Search for the cell housing the specified text and yield its (X, Y) center coordinate. 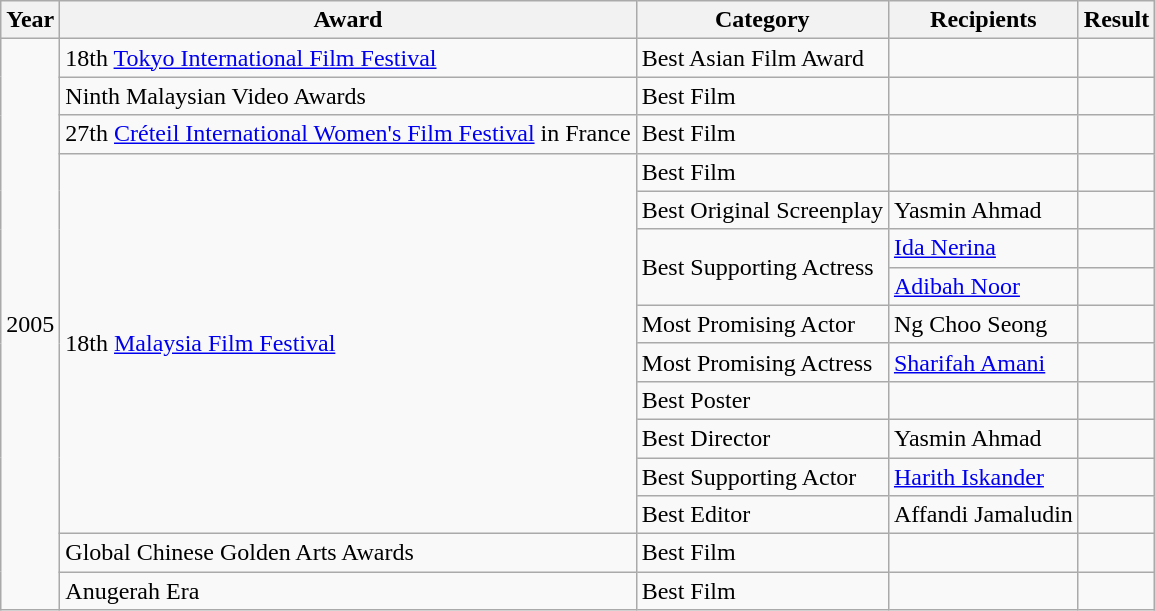
Best Original Screenplay (762, 210)
18th Malaysia Film Festival (348, 344)
Best Supporting Actress (762, 267)
Award (348, 20)
Best Editor (762, 515)
18th Tokyo International Film Festival (348, 58)
Best Asian Film Award (762, 58)
2005 (30, 324)
Year (30, 20)
Most Promising Actor (762, 324)
Ida Nerina (983, 248)
Ninth Malaysian Video Awards (348, 96)
Sharifah Amani (983, 362)
Best Poster (762, 400)
Global Chinese Golden Arts Awards (348, 553)
Anugerah Era (348, 591)
Ng Choo Seong (983, 324)
Best Director (762, 438)
Recipients (983, 20)
Harith Iskander (983, 477)
Result (1116, 20)
Most Promising Actress (762, 362)
27th Créteil International Women's Film Festival in France (348, 134)
Category (762, 20)
Best Supporting Actor (762, 477)
Adibah Noor (983, 286)
Affandi Jamaludin (983, 515)
